Output the [x, y] coordinate of the center of the cell containing the given text.  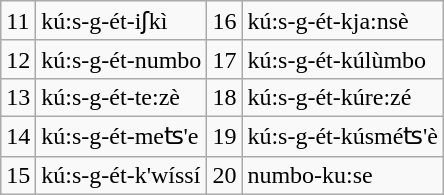
19 [224, 136]
12 [18, 59]
kú:s-g-ét-kúsméʦ'è [343, 136]
kú:s-g-ét-te:zè [122, 97]
kú:s-g-ét-k'wíssí [122, 175]
18 [224, 97]
13 [18, 97]
kú:s-g-ét-iʃkì [122, 21]
15 [18, 175]
17 [224, 59]
20 [224, 175]
16 [224, 21]
kú:s-g-ét-kja:nsè [343, 21]
numbo-ku:se [343, 175]
kú:s-g-ét-numbo [122, 59]
14 [18, 136]
kú:s-g-ét-kúlùmbo [343, 59]
11 [18, 21]
kú:s-g-ét-meʦ'e [122, 136]
kú:s-g-ét-kúre:zé [343, 97]
